Find where the given text appears and provide that cell's center as [X, Y] coordinate. 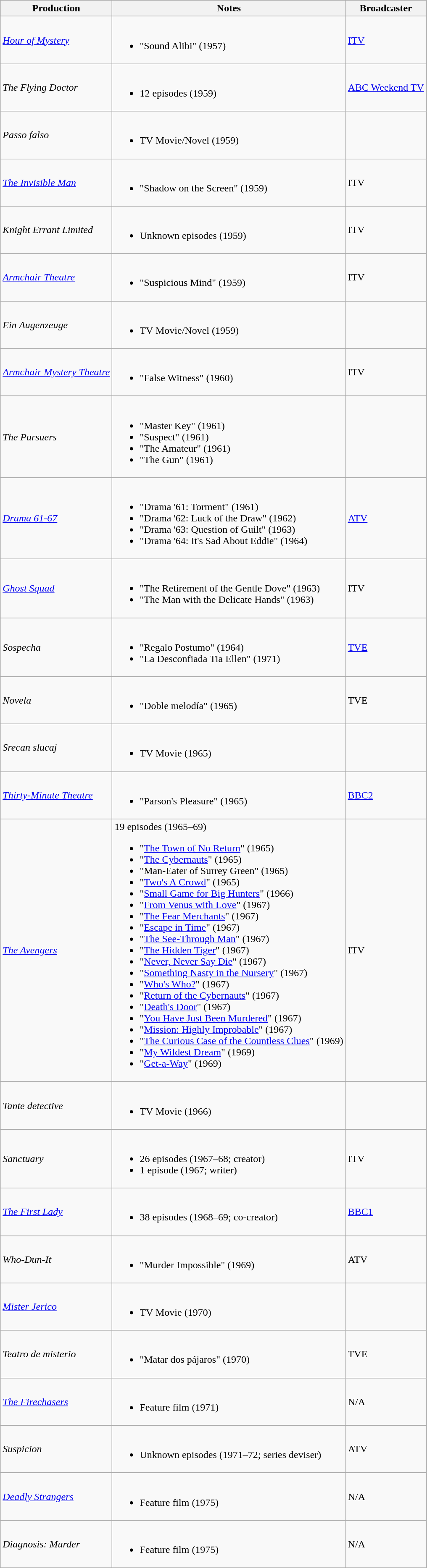
Passo falso [56, 135]
Novela [56, 700]
BBC1 [386, 1212]
Feature film (1971) [229, 1401]
Knight Errant Limited [56, 230]
Armchair Mystery Theatre [56, 372]
The Flying Doctor [56, 87]
"The Retirement of the Gentle Dove" (1963)"The Man with the Delicate Hands" (1963) [229, 588]
Who-Dun-It [56, 1259]
ABC Weekend TV [386, 87]
Unknown episodes (1959) [229, 230]
"False Witness" (1960) [229, 372]
Diagnosis: Murder [56, 1544]
Production [56, 8]
Sospecha [56, 647]
Srecan slucaj [56, 748]
"Shadow on the Screen" (1959) [229, 182]
The First Lady [56, 1212]
TV Movie (1970) [229, 1306]
Unknown episodes (1971–72; series deviser) [229, 1449]
Notes [229, 8]
"Suspicious Mind" (1959) [229, 277]
"Drama '61: Torment" (1961)"Drama '62: Luck of the Draw" (1962)"Drama '63: Question of Guilt" (1963)"Drama '64: It's Sad About Eddie" (1964) [229, 518]
TV Movie (1965) [229, 748]
Deadly Strangers [56, 1496]
Suspicion [56, 1449]
Mister Jerico [56, 1306]
The Pursuers [56, 437]
Drama 61-67 [56, 518]
"Doble melodía" (1965) [229, 700]
The Avengers [56, 950]
"Murder Impossible" (1969) [229, 1259]
Broadcaster [386, 8]
26 episodes (1967–68; creator)1 episode (1967; writer) [229, 1159]
TV Movie (1966) [229, 1106]
Thirty-Minute Theatre [56, 795]
"Sound Alibi" (1957) [229, 40]
BBC2 [386, 795]
The Invisible Man [56, 182]
Armchair Theatre [56, 277]
38 episodes (1968–69; co-creator) [229, 1212]
"Parson's Pleasure" (1965) [229, 795]
Ein Augenzeuge [56, 325]
Tante detective [56, 1106]
Sanctuary [56, 1159]
Teatro de misterio [56, 1354]
"Matar dos pájaros" (1970) [229, 1354]
"Master Key" (1961)"Suspect" (1961)"The Amateur" (1961)"The Gun" (1961) [229, 437]
12 episodes (1959) [229, 87]
The Firechasers [56, 1401]
Ghost Squad [56, 588]
"Regalo Postumo" (1964)"La Desconfiada Tia Ellen" (1971) [229, 647]
Hour of Mystery [56, 40]
